Scan for the cell matching the given text and deliver its [X, Y] coordinate at center. 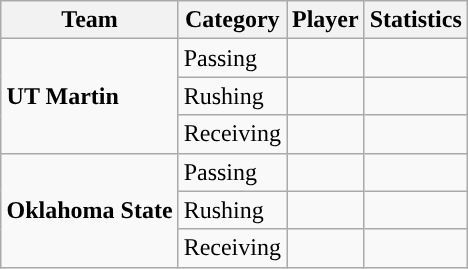
Statistics [416, 20]
Team [90, 20]
Category [232, 20]
Player [325, 20]
UT Martin [90, 96]
Oklahoma State [90, 210]
